Locate the cell with the specified text and output its (X, Y) center coordinate. 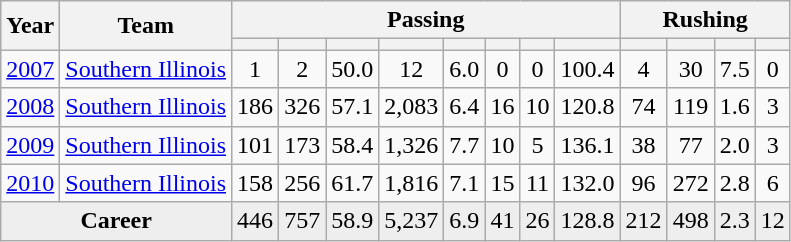
61.7 (352, 183)
2.3 (734, 221)
2,083 (412, 107)
6.9 (464, 221)
4 (644, 69)
2.0 (734, 145)
6.0 (464, 69)
Team (146, 26)
58.4 (352, 145)
2007 (30, 69)
58.9 (352, 221)
212 (644, 221)
5,237 (412, 221)
Year (30, 26)
1 (256, 69)
41 (502, 221)
100.4 (588, 69)
136.1 (588, 145)
757 (302, 221)
119 (690, 107)
1,326 (412, 145)
272 (690, 183)
2009 (30, 145)
186 (256, 107)
77 (690, 145)
1,816 (412, 183)
74 (644, 107)
173 (302, 145)
26 (538, 221)
128.8 (588, 221)
2008 (30, 107)
6 (772, 183)
50.0 (352, 69)
132.0 (588, 183)
38 (644, 145)
158 (256, 183)
16 (502, 107)
120.8 (588, 107)
15 (502, 183)
2010 (30, 183)
256 (302, 183)
Career (116, 221)
7.5 (734, 69)
96 (644, 183)
326 (302, 107)
11 (538, 183)
2 (302, 69)
57.1 (352, 107)
Rushing (705, 20)
30 (690, 69)
2.8 (734, 183)
498 (690, 221)
6.4 (464, 107)
7.1 (464, 183)
101 (256, 145)
5 (538, 145)
Passing (426, 20)
1.6 (734, 107)
7.7 (464, 145)
446 (256, 221)
